Identify which cell holds the provided text, then report its [X, Y] central coordinate. 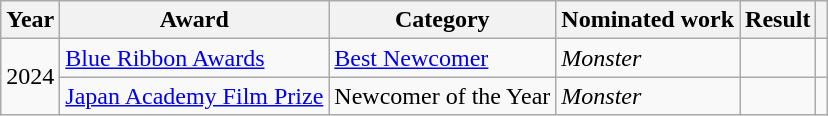
Best Newcomer [442, 58]
Award [194, 20]
Year [30, 20]
Nominated work [648, 20]
Blue Ribbon Awards [194, 58]
Result [778, 20]
Category [442, 20]
Newcomer of the Year [442, 96]
2024 [30, 77]
Japan Academy Film Prize [194, 96]
